Scan for the cell matching the given text and deliver its (X, Y) coordinate at center. 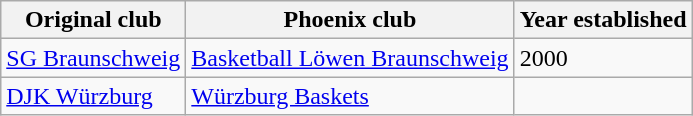
Basketball Löwen Braunschweig (350, 58)
Year established (603, 20)
Würzburg Baskets (350, 96)
DJK Würzburg (94, 96)
Original club (94, 20)
SG Braunschweig (94, 58)
2000 (603, 58)
Phoenix club (350, 20)
